Provide the (X, Y) coordinate of the cell's center where the given text is located.  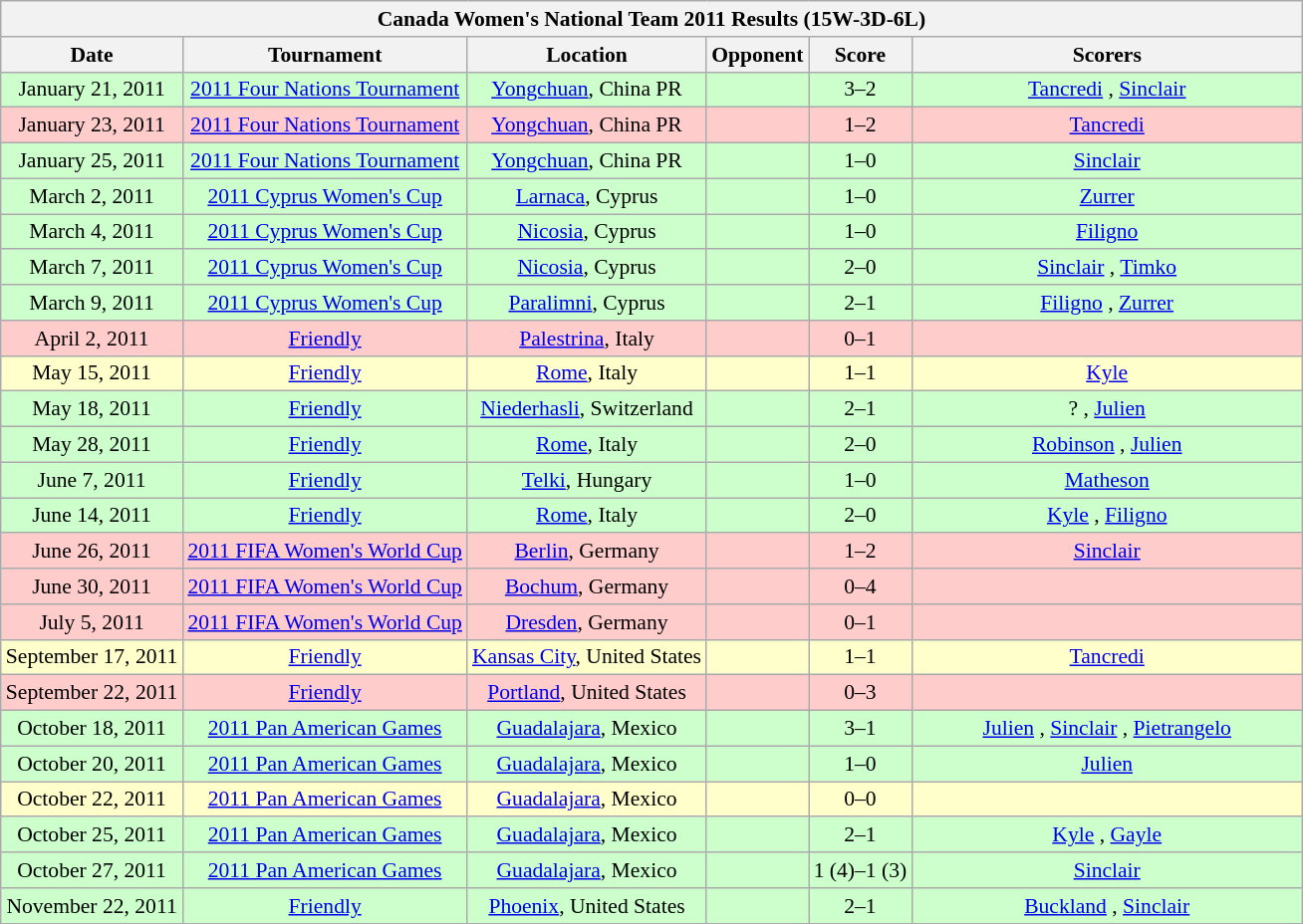
Score (861, 55)
Berlin, Germany (587, 552)
Sinclair , Timko (1107, 268)
1 (4)–1 (3) (861, 870)
November 22, 2011 (92, 906)
Bochum, Germany (587, 586)
October 18, 2011 (92, 729)
March 9, 2011 (92, 303)
June 30, 2011 (92, 586)
Dresden, Germany (587, 622)
? , Julien (1107, 409)
July 5, 2011 (92, 622)
Kyle , Filigno (1107, 516)
Filigno (1107, 232)
Tancredi , Sinclair (1107, 90)
Julien , Sinclair , Pietrangelo (1107, 729)
3–1 (861, 729)
October 22, 2011 (92, 800)
May 18, 2011 (92, 409)
Kyle (1107, 373)
March 2, 2011 (92, 196)
0–4 (861, 586)
Kyle , Gayle (1107, 835)
September 22, 2011 (92, 693)
October 20, 2011 (92, 764)
Larnaca, Cyprus (587, 196)
Niederhasli, Switzerland (587, 409)
June 14, 2011 (92, 516)
Zurrer (1107, 196)
January 23, 2011 (92, 125)
Kansas City, United States (587, 657)
Telki, Hungary (587, 480)
January 21, 2011 (92, 90)
May 15, 2011 (92, 373)
Portland, United States (587, 693)
Paralimni, Cyprus (587, 303)
Location (587, 55)
June 26, 2011 (92, 552)
Scorers (1107, 55)
May 28, 2011 (92, 445)
March 4, 2011 (92, 232)
0–0 (861, 800)
Tournament (325, 55)
Phoenix, United States (587, 906)
January 25, 2011 (92, 161)
March 7, 2011 (92, 268)
Julien (1107, 764)
Buckland , Sinclair (1107, 906)
Matheson (1107, 480)
September 17, 2011 (92, 657)
Opponent (757, 55)
April 2, 2011 (92, 339)
Date (92, 55)
June 7, 2011 (92, 480)
Palestrina, Italy (587, 339)
3–2 (861, 90)
Robinson , Julien (1107, 445)
0–3 (861, 693)
Filigno , Zurrer (1107, 303)
October 25, 2011 (92, 835)
October 27, 2011 (92, 870)
Canada Women's National Team 2011 Results (15W-3D-6L) (651, 19)
